Detect which cell encompasses the target text, then output its [x, y] center coordinate. 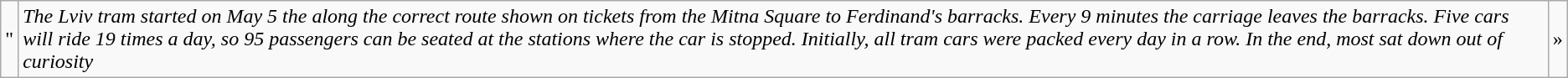
» [1558, 39]
" [10, 39]
